Search for the cell housing the specified text and yield its (x, y) center coordinate. 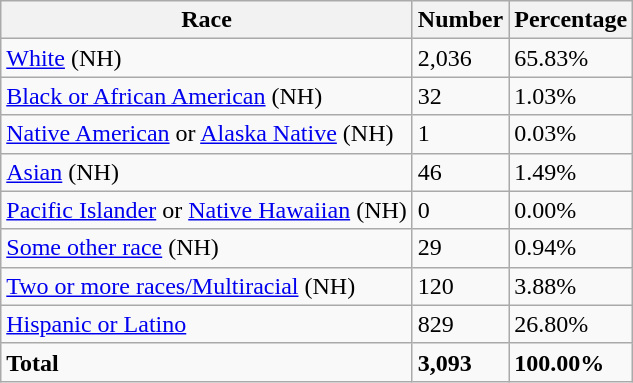
Number (460, 20)
0.03% (571, 134)
Percentage (571, 20)
46 (460, 172)
1.49% (571, 172)
26.80% (571, 324)
65.83% (571, 58)
3.88% (571, 286)
2,036 (460, 58)
120 (460, 286)
Two or more races/Multiracial (NH) (207, 286)
Pacific Islander or Native Hawaiian (NH) (207, 210)
1.03% (571, 96)
0.94% (571, 248)
3,093 (460, 362)
1 (460, 134)
32 (460, 96)
Asian (NH) (207, 172)
Native American or Alaska Native (NH) (207, 134)
29 (460, 248)
Hispanic or Latino (207, 324)
100.00% (571, 362)
0 (460, 210)
Some other race (NH) (207, 248)
0.00% (571, 210)
Race (207, 20)
Black or African American (NH) (207, 96)
White (NH) (207, 58)
829 (460, 324)
Total (207, 362)
